Identify which cell holds the provided text, then report its (x, y) central coordinate. 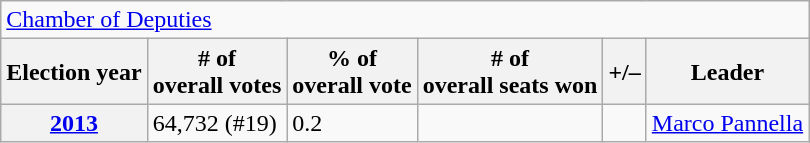
% ofoverall vote (352, 72)
Leader (727, 72)
# ofoverall seats won (510, 72)
0.2 (352, 123)
# ofoverall votes (217, 72)
Chamber of Deputies (405, 20)
Marco Pannella (727, 123)
+/– (624, 72)
64,732 (#19) (217, 123)
2013 (74, 123)
Election year (74, 72)
